Pinpoint the cell where the given text exists, returning its (X, Y) midpoint coordinate. 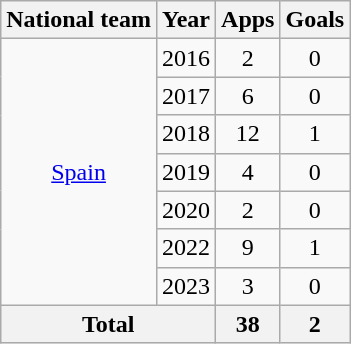
2019 (186, 172)
2022 (186, 248)
Goals (315, 20)
2017 (186, 96)
National team (79, 20)
38 (248, 324)
Total (108, 324)
Spain (79, 172)
6 (248, 96)
4 (248, 172)
9 (248, 248)
2020 (186, 210)
2016 (186, 58)
12 (248, 134)
Year (186, 20)
Apps (248, 20)
2023 (186, 286)
3 (248, 286)
2018 (186, 134)
